Detect which cell encompasses the target text, then output its (x, y) center coordinate. 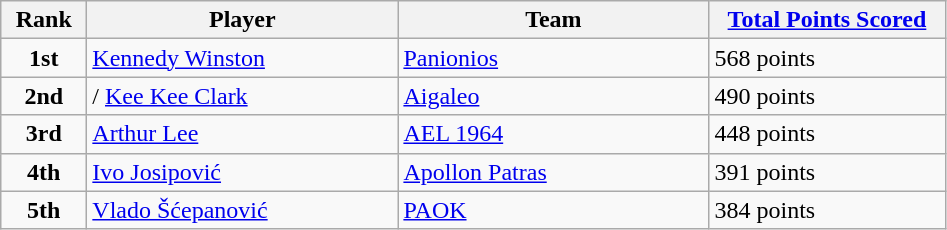
Vlado Šćepanović (242, 210)
4th (44, 172)
Ivo Josipović (242, 172)
2nd (44, 96)
Aigaleo (554, 96)
Apollon Patras (554, 172)
Player (242, 20)
Team (554, 20)
Panionios (554, 58)
Total Points Scored (827, 20)
Arthur Lee (242, 134)
/ Kee Kee Clark (242, 96)
Kennedy Winston (242, 58)
AEL 1964 (554, 134)
490 points (827, 96)
Rank (44, 20)
PAOK (554, 210)
568 points (827, 58)
391 points (827, 172)
448 points (827, 134)
5th (44, 210)
1st (44, 58)
3rd (44, 134)
384 points (827, 210)
